From the cell containing the given text, extract its center point as (X, Y) coordinate. 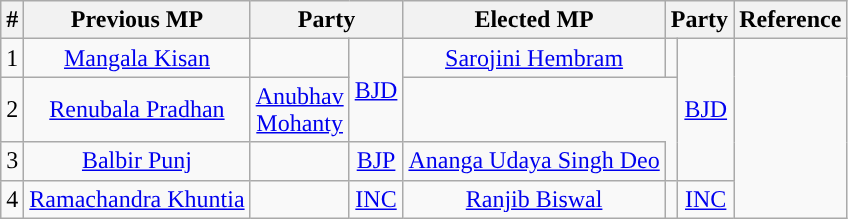
3 (12, 161)
BJP (376, 161)
# (12, 20)
Balbir Punj (137, 161)
Renubala Pradhan (137, 110)
Reference (790, 20)
Mangala Kisan (137, 58)
Sarojini Hembram (534, 58)
Elected MP (534, 20)
4 (12, 199)
Anubhav Mohanty (300, 110)
1 (12, 58)
Ananga Udaya Singh Deo (534, 161)
Ramachandra Khuntia (137, 199)
2 (12, 110)
Ranjib Biswal (534, 199)
Previous MP (137, 20)
